Locate the cell with the specified text and output its (X, Y) center coordinate. 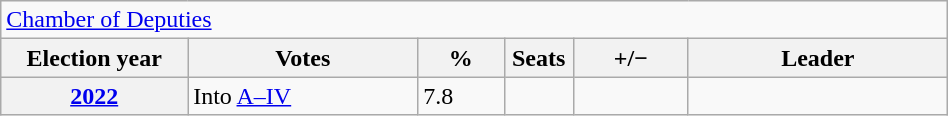
2022 (94, 96)
+/− (630, 58)
Election year (94, 58)
Leader (818, 58)
Votes (303, 58)
Seats (538, 58)
% (461, 58)
7.8 (461, 96)
Chamber of Deputies (474, 20)
Into A–IV (303, 96)
